Scan for the cell matching the given text and deliver its (x, y) coordinate at center. 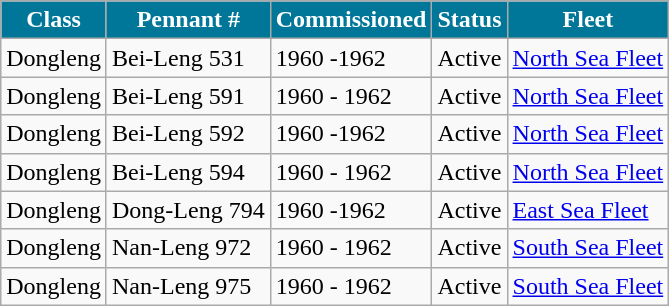
Fleet (588, 20)
Nan-Leng 975 (188, 286)
Bei-Leng 591 (188, 96)
Bei-Leng 592 (188, 134)
Status (470, 20)
Dong-Leng 794 (188, 210)
East Sea Fleet (588, 210)
Class (54, 20)
Bei-Leng 531 (188, 58)
Bei-Leng 594 (188, 172)
Nan-Leng 972 (188, 248)
Commissioned (351, 20)
Pennant # (188, 20)
